Extract the (x, y) coordinate from the center of the cell holding the provided text.  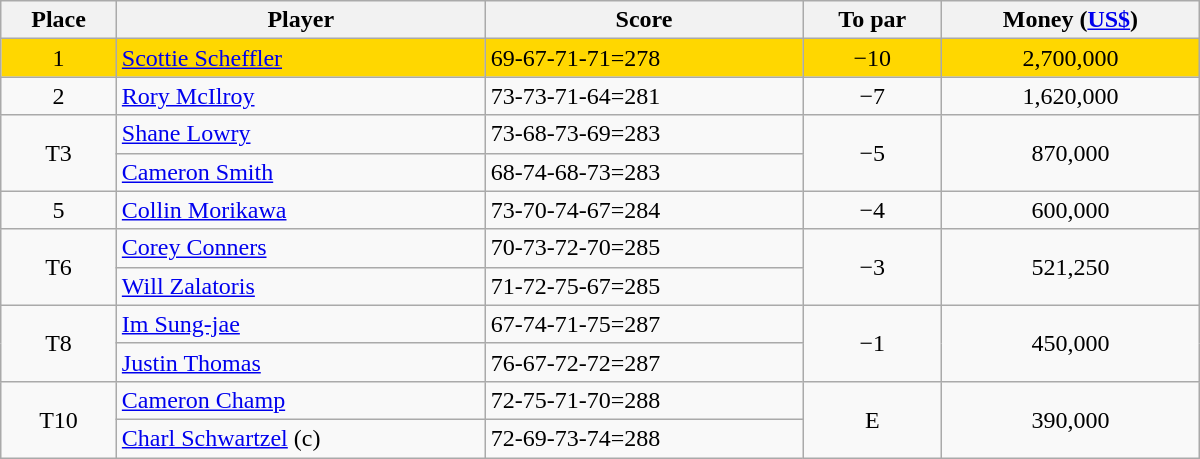
Money (US$) (1071, 20)
73-68-73-69=283 (644, 134)
Im Sung-jae (300, 324)
−1 (872, 343)
−10 (872, 58)
Charl Schwartzel (c) (300, 438)
−5 (872, 153)
2 (59, 96)
1,620,000 (1071, 96)
72-75-71-70=288 (644, 400)
67-74-71-75=287 (644, 324)
To par (872, 20)
72-69-73-74=288 (644, 438)
450,000 (1071, 343)
390,000 (1071, 419)
Cameron Smith (300, 172)
T10 (59, 419)
73-73-71-64=281 (644, 96)
5 (59, 210)
521,250 (1071, 267)
Place (59, 20)
T6 (59, 267)
Score (644, 20)
870,000 (1071, 153)
76-67-72-72=287 (644, 362)
E (872, 419)
T8 (59, 343)
69-67-71-71=278 (644, 58)
−7 (872, 96)
71-72-75-67=285 (644, 286)
Scottie Scheffler (300, 58)
T3 (59, 153)
Player (300, 20)
68-74-68-73=283 (644, 172)
73-70-74-67=284 (644, 210)
Collin Morikawa (300, 210)
Will Zalatoris (300, 286)
1 (59, 58)
2,700,000 (1071, 58)
Shane Lowry (300, 134)
Cameron Champ (300, 400)
−4 (872, 210)
Rory McIlroy (300, 96)
Justin Thomas (300, 362)
600,000 (1071, 210)
70-73-72-70=285 (644, 248)
Corey Conners (300, 248)
−3 (872, 267)
